From the cell containing the given text, extract its center point as [x, y] coordinate. 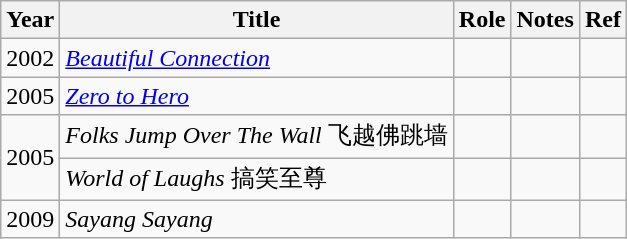
World of Laughs 搞笑至尊 [256, 180]
Ref [602, 20]
Beautiful Connection [256, 58]
Sayang Sayang [256, 219]
2002 [30, 58]
Title [256, 20]
Folks Jump Over The Wall 飞越佛跳墙 [256, 136]
Year [30, 20]
2009 [30, 219]
Role [482, 20]
Zero to Hero [256, 96]
Notes [545, 20]
